Determine the (X, Y) coordinate at the center of the cell enclosing the given text.  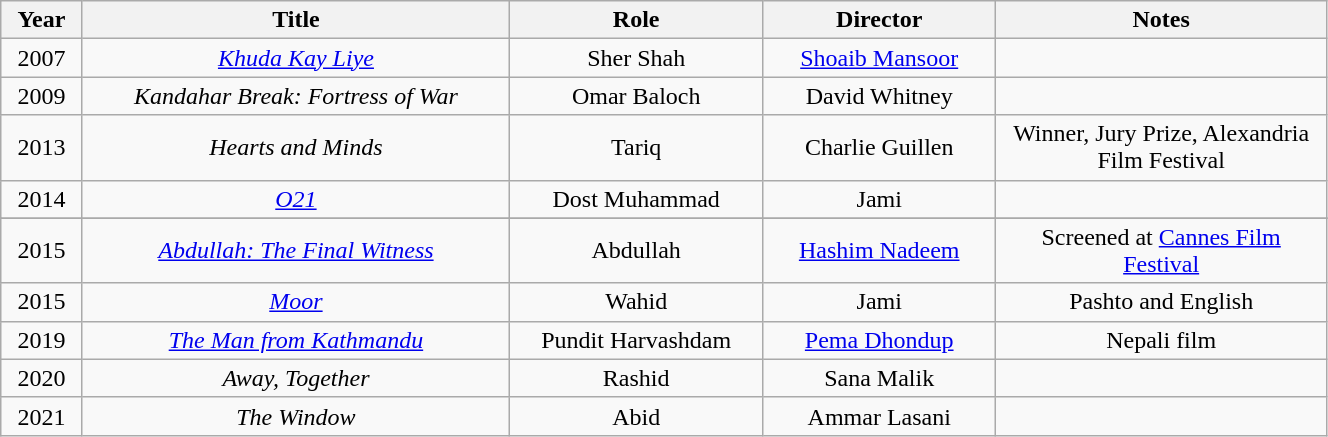
Hearts and Minds (296, 148)
Nepali film (1162, 340)
David Whitney (880, 96)
The Window (296, 416)
2019 (42, 340)
2014 (42, 199)
Wahid (636, 302)
2013 (42, 148)
Year (42, 20)
Role (636, 20)
Away, Together (296, 378)
2020 (42, 378)
Pundit Harvashdam (636, 340)
Rashid (636, 378)
Charlie Guillen (880, 148)
Abdullah: The Final Witness (296, 250)
Screened at Cannes Film Festival (1162, 250)
Sana Malik (880, 378)
Ammar Lasani (880, 416)
Hashim Nadeem (880, 250)
2021 (42, 416)
Abdullah (636, 250)
Sher Shah (636, 58)
Pashto and English (1162, 302)
O21 (296, 199)
Moor (296, 302)
Director (880, 20)
Notes (1162, 20)
Abid (636, 416)
Title (296, 20)
Omar Baloch (636, 96)
The Man from Kathmandu (296, 340)
Khuda Kay Liye (296, 58)
Tariq (636, 148)
2009 (42, 96)
2007 (42, 58)
Dost Muhammad (636, 199)
Kandahar Break: Fortress of War (296, 96)
Pema Dhondup (880, 340)
Shoaib Mansoor (880, 58)
Winner, Jury Prize, Alexandria Film Festival (1162, 148)
